Return the [X, Y] coordinate for the center point of the cell that contains the specified text.  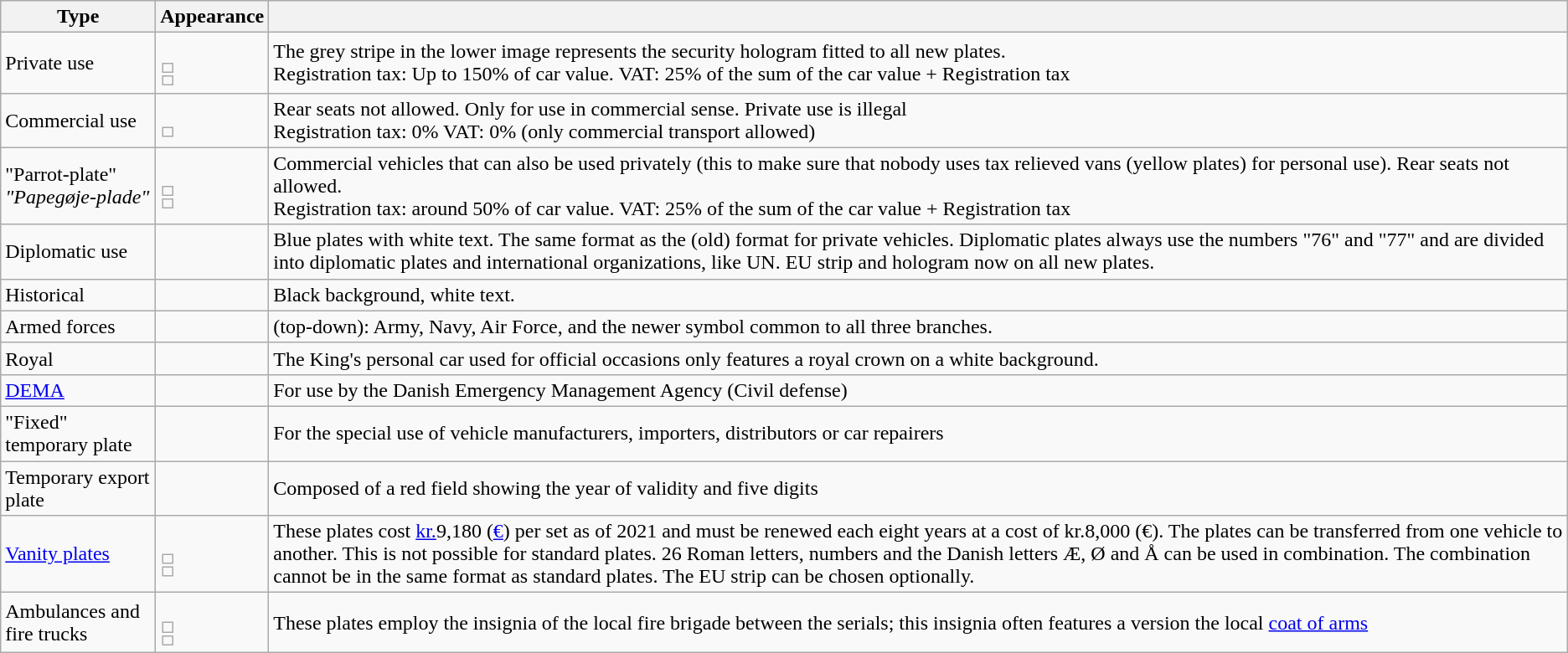
Historical [79, 295]
"Parrot-plate""Papegøje-plade" [79, 186]
Ambulances and fire trucks [79, 623]
These plates employ the insignia of the local fire brigade between the serials; this insignia often features a version the local coat of arms [918, 623]
(top-down): Army, Navy, Air Force, and the newer symbol common to all three branches. [918, 326]
Royal [79, 358]
The King's personal car used for official occasions only features a royal crown on a white background. [918, 358]
Private use [79, 63]
Diplomatic use [79, 251]
Black background, white text. [918, 295]
For use by the Danish Emergency Management Agency (Civil defense) [918, 390]
Commercial use [79, 121]
Type [79, 17]
"Fixed" temporary plate [79, 434]
For the special use of vehicle manufacturers, importers, distributors or car repairers [918, 434]
Composed of a red field showing the year of validity and five digits [918, 487]
Temporary export plate [79, 487]
Vanity plates [79, 554]
Armed forces [79, 326]
Rear seats not allowed. Only for use in commercial sense. Private use is illegalRegistration tax: 0% VAT: 0% (only commercial transport allowed) [918, 121]
Appearance [213, 17]
DEMA [79, 390]
